Detect which cell encompasses the target text, then output its [x, y] center coordinate. 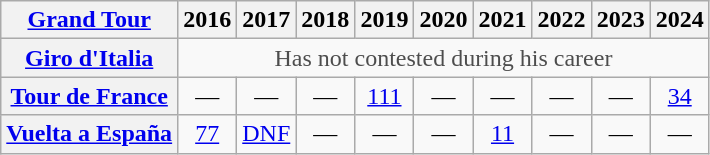
2023 [620, 20]
Tour de France [90, 96]
34 [680, 96]
2021 [502, 20]
111 [384, 96]
77 [208, 134]
2018 [326, 20]
Giro d'Italia [90, 58]
2024 [680, 20]
2016 [208, 20]
Vuelta a España [90, 134]
11 [502, 134]
Grand Tour [90, 20]
Has not contested during his career [444, 58]
2022 [562, 20]
2020 [444, 20]
DNF [266, 134]
2017 [266, 20]
2019 [384, 20]
